Capture the cell that displays the provided text and extract its (X, Y) central coordinate. 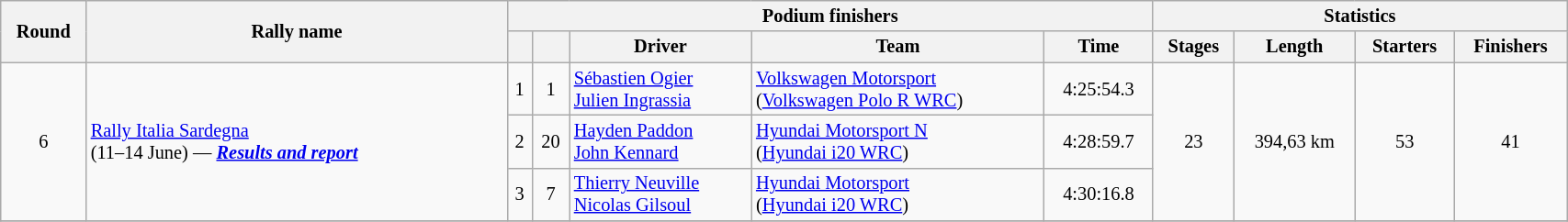
Stages (1193, 47)
7 (551, 194)
Driver (660, 47)
Hyundai Motorsport (Hyundai i20 WRC) (898, 194)
41 (1510, 141)
Hyundai Motorsport N (Hyundai i20 WRC) (898, 141)
Volkswagen Motorsport (Volkswagen Polo R WRC) (898, 89)
Finishers (1510, 47)
4:25:54.3 (1099, 89)
23 (1193, 141)
4:28:59.7 (1099, 141)
Rally Italia Sardegna(11–14 June) — Results and report (297, 141)
394,63 km (1295, 141)
Rally name (297, 31)
Round (44, 31)
Team (898, 47)
4:30:16.8 (1099, 194)
53 (1404, 141)
Time (1099, 47)
Sébastien Ogier Julien Ingrassia (660, 89)
Length (1295, 47)
20 (551, 141)
Statistics (1359, 16)
6 (44, 141)
3 (520, 194)
2 (520, 141)
Podium finishers (830, 16)
Starters (1404, 47)
Hayden Paddon John Kennard (660, 141)
Thierry Neuville Nicolas Gilsoul (660, 194)
